Provide the [x, y] coordinate of the cell's center where the given text is located.  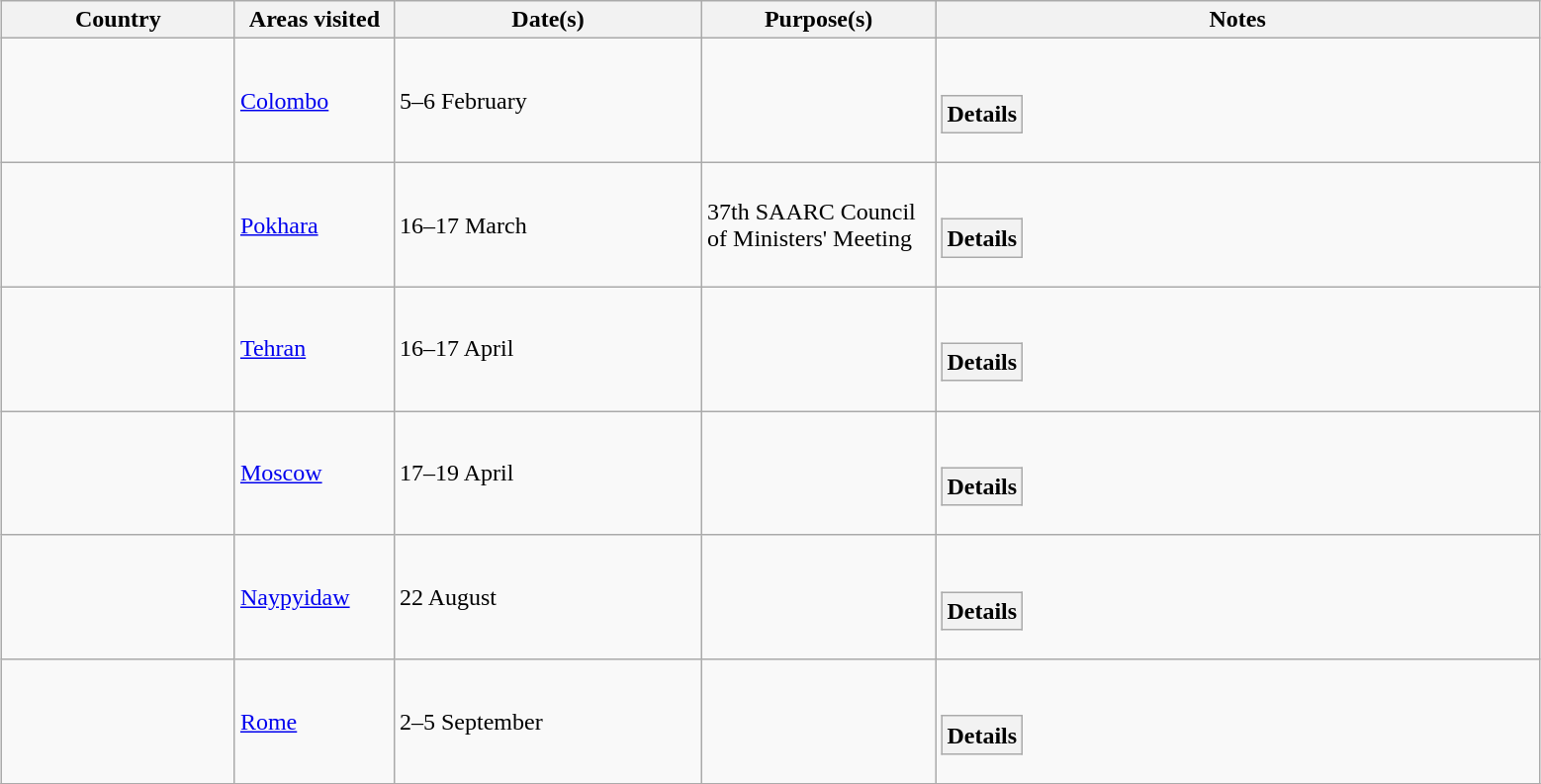
22 August [548, 597]
16–17 April [548, 349]
Notes [1238, 20]
16–17 March [548, 224]
Tehran [315, 349]
2–5 September [548, 722]
Areas visited [315, 20]
Purpose(s) [819, 20]
5–6 February [548, 101]
Naypyidaw [315, 597]
17–19 April [548, 474]
Moscow [315, 474]
Rome [315, 722]
37th SAARC Council of Ministers' Meeting [819, 224]
Country [118, 20]
Pokhara [315, 224]
Colombo [315, 101]
Date(s) [548, 20]
